Search for the cell housing the specified text and yield its [X, Y] center coordinate. 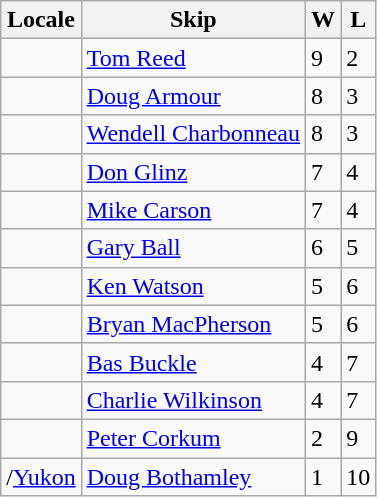
Charlie Wilkinson [193, 400]
Wendell Charbonneau [193, 134]
Gary Ball [193, 248]
10 [358, 477]
Mike Carson [193, 210]
Bryan MacPherson [193, 324]
Bas Buckle [193, 362]
Skip [193, 20]
Doug Armour [193, 96]
Don Glinz [193, 172]
Doug Bothamley [193, 477]
Ken Watson [193, 286]
W [324, 20]
Peter Corkum [193, 438]
/Yukon [41, 477]
L [358, 20]
1 [324, 477]
Locale [41, 20]
Tom Reed [193, 58]
